Detect which cell encompasses the target text, then output its [x, y] center coordinate. 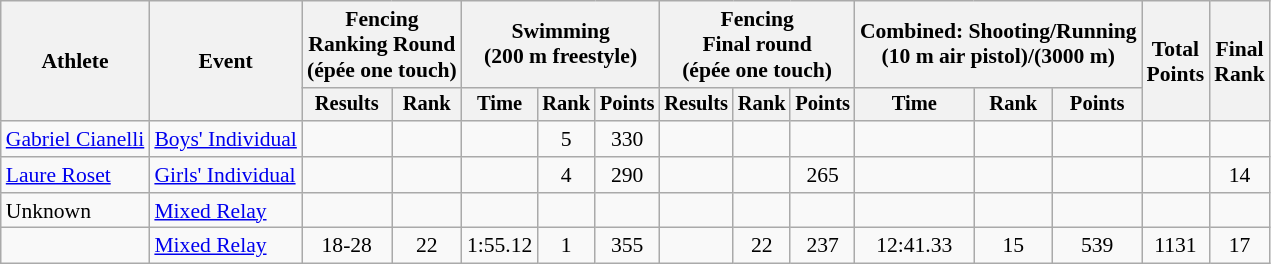
15 [1014, 246]
1:55.12 [500, 246]
5 [566, 139]
FencingRanking Round(épée one touch) [382, 44]
FinalRank [1240, 61]
FencingFinal round(épée one touch) [757, 44]
265 [822, 175]
237 [822, 246]
355 [627, 246]
Girls' Individual [226, 175]
17 [1240, 246]
Unknown [76, 211]
Athlete [76, 61]
Boys' Individual [226, 139]
14 [1240, 175]
Laure Roset [76, 175]
4 [566, 175]
TotalPoints [1176, 61]
12:41.33 [914, 246]
1131 [1176, 246]
290 [627, 175]
Event [226, 61]
Swimming(200 m freestyle) [560, 44]
Gabriel Cianelli [76, 139]
1 [566, 246]
330 [627, 139]
539 [1098, 246]
Combined: Shooting/Running(10 m air pistol)/(3000 m) [998, 44]
18-28 [347, 246]
